Provide the (x, y) coordinate of the cell's center where the given text is located.  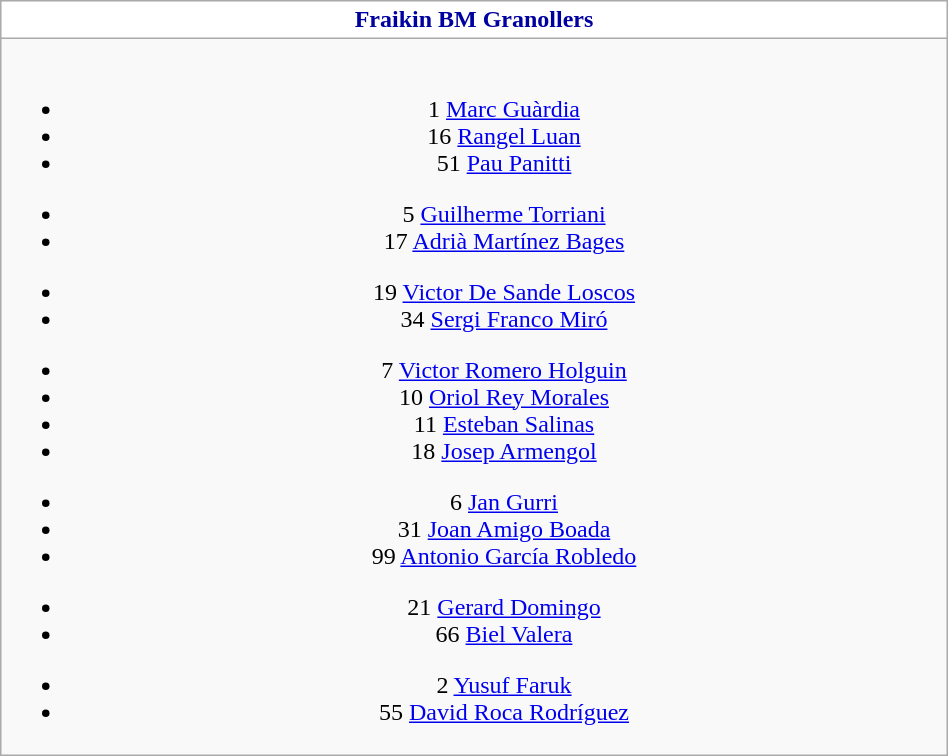
Fraikin BM Granollers (474, 20)
